For the text-containing cell, return its midpoint in [X, Y] coordinate format. 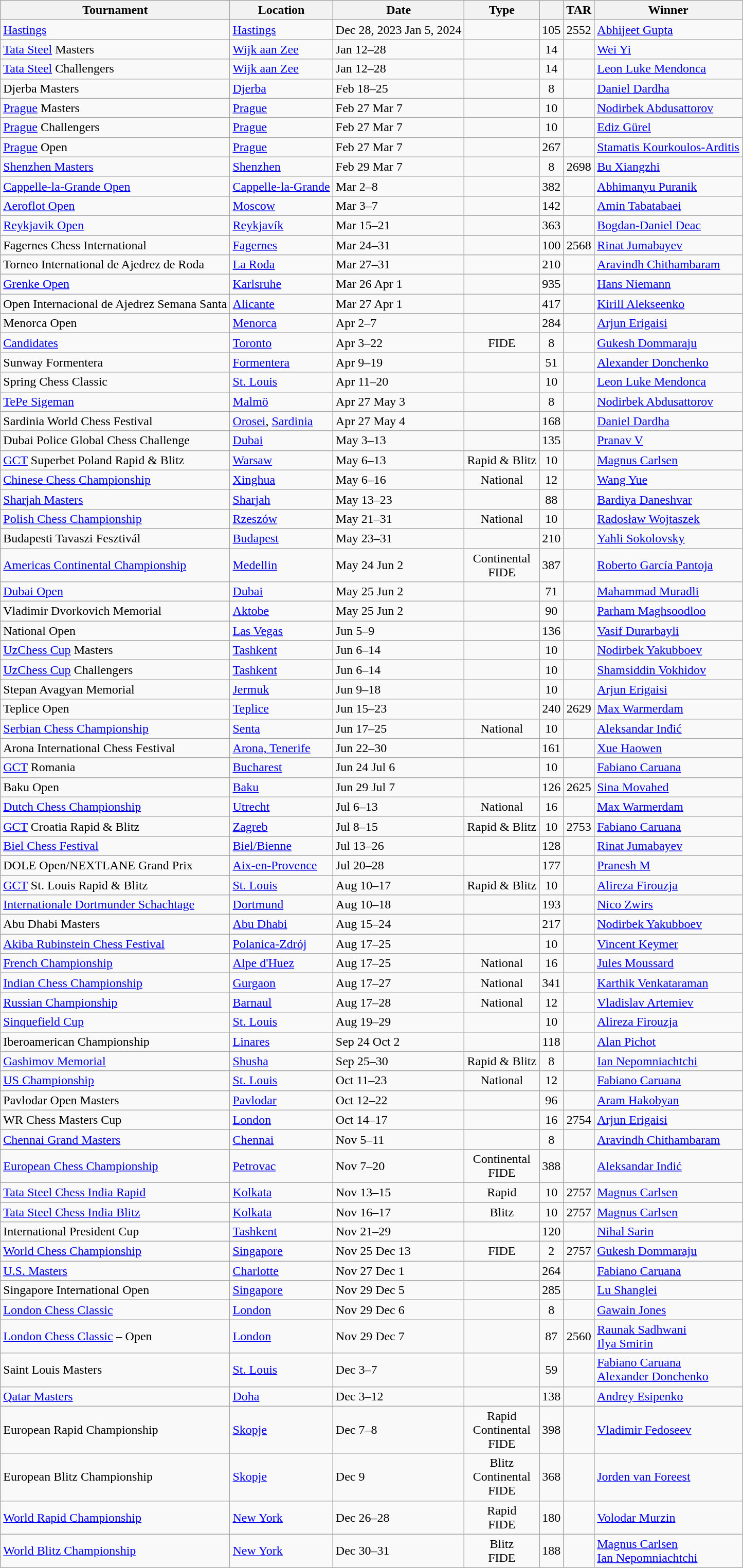
Sep 25–30 [398, 1061]
Wang Yue [668, 480]
Teplice [281, 709]
Dec 3–12 [398, 1396]
Alan Pichot [668, 1042]
Pavlodar [281, 1100]
Bardiya Daneshvar [668, 499]
2552 [579, 30]
Las Vegas [281, 631]
267 [551, 147]
388 [551, 1166]
Orosei, Sardinia [281, 421]
Jun 5–9 [398, 631]
London Chess Classic – Open [115, 1337]
Gawain Jones [668, 1310]
Menorca Open [115, 323]
Location [281, 10]
Winner [668, 10]
180 [551, 1518]
Jul 6–13 [398, 807]
Abu Dhabi [281, 924]
Stamatis Kourkoulos-Arditis [668, 147]
International President Cup [115, 1232]
Biel Chess Festival [115, 846]
2 [551, 1251]
UzChess Cup Masters [115, 650]
Kirill Alekseenko [668, 304]
BlitzContinentalFIDE [502, 1477]
Nov 27 Dec 1 [398, 1271]
Polanica-Zdrój [281, 944]
Dutch Chess Championship [115, 807]
Spring Chess Classic [115, 382]
Chennai [281, 1139]
Jun 24 Jul 6 [398, 768]
Petrovac [281, 1166]
Sharjah [281, 499]
217 [551, 924]
193 [551, 905]
Utrecht [281, 807]
Sunway Formentera [115, 362]
Apr 9–19 [398, 362]
Bogdan-Daniel Deac [668, 225]
Linares [281, 1042]
Reykjavik Open [115, 225]
Aktobe [281, 611]
Mar 26 Apr 1 [398, 284]
Dubai Open [115, 592]
May 23–31 [398, 538]
2753 [579, 826]
Budapesti Tavaszi Fesztivál [115, 538]
Reykjavík [281, 225]
Type [502, 10]
2629 [579, 709]
Chennai Grand Masters [115, 1139]
2698 [579, 167]
Dec 30–31 [398, 1551]
135 [551, 441]
Torneo International de Ajedrez de Roda [115, 265]
59 [551, 1370]
Nov 5–11 [398, 1139]
Dec 7–8 [398, 1430]
417 [551, 304]
May 6–13 [398, 460]
European Blitz Championship [115, 1477]
Fabiano Caruana Alexander Donchenko [668, 1370]
Tata Steel Chess India Rapid [115, 1192]
Karlsruhe [281, 284]
Aram Hakobyan [668, 1100]
Saint Louis Masters [115, 1370]
Prague Masters [115, 108]
Jul 8–15 [398, 826]
Mar 24–31 [398, 245]
Roberto García Pantoja [668, 564]
Senta [281, 728]
Raunak Sadhwani Ilya Smirin [668, 1337]
Nov 13–15 [398, 1192]
Ian Nepomniachtchi [668, 1061]
London Chess Classic [115, 1310]
Vladimir Dvorkovich Memorial [115, 611]
Arona International Chess Festival [115, 748]
Apr 27 May 3 [398, 402]
Shusha [281, 1061]
Fagernes [281, 245]
935 [551, 284]
Jules Moussard [668, 963]
Nihal Sarin [668, 1232]
142 [551, 206]
264 [551, 1271]
161 [551, 748]
Karthik Venkataraman [668, 983]
284 [551, 323]
Dortmund [281, 905]
Jul 20–28 [398, 865]
RapidFIDE [502, 1518]
Sinquefield Cup [115, 1022]
Feb 29 Mar 7 [398, 167]
Sep 24 Oct 2 [398, 1042]
Russian Championship [115, 1002]
May 3–13 [398, 441]
DOLE Open/NEXTLANE Grand Prix [115, 865]
Dubai Police Global Chess Challenge [115, 441]
UzChess Cup Challengers [115, 670]
Aeroflot Open [115, 206]
87 [551, 1337]
Prague Challengers [115, 127]
Bucharest [281, 768]
118 [551, 1042]
90 [551, 611]
Serbian Chess Championship [115, 728]
240 [551, 709]
Apr 2–7 [398, 323]
Sharjah Masters [115, 499]
285 [551, 1290]
Jun 15–23 [398, 709]
Date [398, 10]
World Rapid Championship [115, 1518]
Biel/Bienne [281, 846]
51 [551, 362]
Prague Open [115, 147]
RapidContinentalFIDE [502, 1430]
World Chess Championship [115, 1251]
Dec 3–7 [398, 1370]
Tata Steel Masters [115, 49]
Rapid [502, 1192]
Rzeszów [281, 519]
Arona, Tenerife [281, 748]
Jun 17–25 [398, 728]
GCT St. Louis Rapid & Blitz [115, 885]
Jun 29 Jul 7 [398, 787]
Moscow [281, 206]
European Chess Championship [115, 1166]
Mar 3–7 [398, 206]
Oct 12–22 [398, 1100]
Aug 19–29 [398, 1022]
Charlotte [281, 1271]
Fagernes Chess International [115, 245]
Aug 10–17 [398, 885]
Jun 22–30 [398, 748]
Singapore International Open [115, 1290]
Aix-en-Provence [281, 865]
Akiba Rubinstein Chess Festival [115, 944]
Medellin [281, 564]
May 13–23 [398, 499]
Alpe d'Huez [281, 963]
La Roda [281, 265]
Jermuk [281, 689]
341 [551, 983]
Blitz [502, 1212]
Menorca [281, 323]
Amin Tabatabaei [668, 206]
Jul 13–26 [398, 846]
Tata Steel Chess India Blitz [115, 1212]
Candidates [115, 343]
Djerba Masters [115, 88]
2754 [579, 1120]
2560 [579, 1337]
European Rapid Championship [115, 1430]
363 [551, 225]
WR Chess Masters Cup [115, 1120]
Formentera [281, 362]
Teplice Open [115, 709]
Parham Maghsoodloo [668, 611]
Oct 11–23 [398, 1081]
2625 [579, 787]
Aug 15–24 [398, 924]
Budapest [281, 538]
Dec 28, 2023 Jan 5, 2024 [398, 30]
Nico Zwirs [668, 905]
Tata Steel Challengers [115, 69]
Pranesh M [668, 865]
Chinese Chess Championship [115, 480]
Vladimir Fedoseev [668, 1430]
May 6–16 [398, 480]
Abhijeet Gupta [668, 30]
Cappelle-la-Grande [281, 186]
Aug 17–27 [398, 983]
71 [551, 592]
Pranav V [668, 441]
Cappelle-la-Grande Open [115, 186]
Aug 10–18 [398, 905]
Americas Continental Championship [115, 564]
Baku Open [115, 787]
Sina Movahed [668, 787]
Shamsiddin Vokhidov [668, 670]
Nov 16–17 [398, 1212]
Nov 29 Dec 6 [398, 1310]
Yahli Sokolovsky [668, 538]
Toronto [281, 343]
Volodar Murzin [668, 1518]
Mahammad Muradli [668, 592]
Shenzhen [281, 167]
188 [551, 1551]
Mar 15–21 [398, 225]
88 [551, 499]
128 [551, 846]
Apr 3–22 [398, 343]
French Championship [115, 963]
Pavlodar Open Masters [115, 1100]
Alexander Donchenko [668, 362]
Nov 7–20 [398, 1166]
Sardinia World Chess Festival [115, 421]
Vasif Durarbayli [668, 631]
382 [551, 186]
GCT Superbet Poland Rapid & Blitz [115, 460]
Dec 9 [398, 1477]
Bu Xiangzhi [668, 167]
Andrey Esipenko [668, 1396]
Doha [281, 1396]
Stepan Avagyan Memorial [115, 689]
Gurgaon [281, 983]
May 24 Jun 2 [398, 564]
Alicante [281, 304]
136 [551, 631]
Mar 2–8 [398, 186]
Nov 29 Dec 7 [398, 1337]
Abhimanyu Puranik [668, 186]
GCT Croatia Rapid & Blitz [115, 826]
Lu Shanglei [668, 1290]
368 [551, 1477]
Hans Niemann [668, 284]
GCT Romania [115, 768]
U.S. Masters [115, 1271]
Barnaul [281, 1002]
Aug 17–28 [398, 1002]
US Championship [115, 1081]
Zagreb [281, 826]
Mar 27–31 [398, 265]
World Blitz Championship [115, 1551]
177 [551, 865]
Magnus Carlsen Ian Nepomniachtchi [668, 1551]
Apr 27 May 4 [398, 421]
Nov 25 Dec 13 [398, 1251]
Baku [281, 787]
Dec 26–28 [398, 1518]
BlitzFIDE [502, 1551]
Gashimov Memorial [115, 1061]
Oct 14–17 [398, 1120]
Qatar Masters [115, 1396]
398 [551, 1430]
Mar 27 Apr 1 [398, 304]
Tournament [115, 10]
May 21–31 [398, 519]
Vincent Keymer [668, 944]
Feb 18–25 [398, 88]
Vladislav Artemiev [668, 1002]
Jorden van Foreest [668, 1477]
387 [551, 564]
120 [551, 1232]
Nov 29 Dec 5 [398, 1290]
Internationale Dortmunder Schachtage [115, 905]
TePe Sigeman [115, 402]
Indian Chess Championship [115, 983]
Open Internacional de Ajedrez Semana Santa [115, 304]
Jun 9–18 [398, 689]
Wei Yi [668, 49]
168 [551, 421]
Polish Chess Championship [115, 519]
2568 [579, 245]
Djerba [281, 88]
126 [551, 787]
Abu Dhabi Masters [115, 924]
National Open [115, 631]
TAR [579, 10]
100 [551, 245]
Grenke Open [115, 284]
Apr 11–20 [398, 382]
Shenzhen Masters [115, 167]
Xue Haowen [668, 748]
105 [551, 30]
Malmö [281, 402]
Warsaw [281, 460]
138 [551, 1396]
Ediz Gürel [668, 127]
Radosław Wojtaszek [668, 519]
Xinghua [281, 480]
Nov 21–29 [398, 1232]
96 [551, 1100]
Iberoamerican Championship [115, 1042]
